Search for the cell housing the specified text and yield its (X, Y) center coordinate. 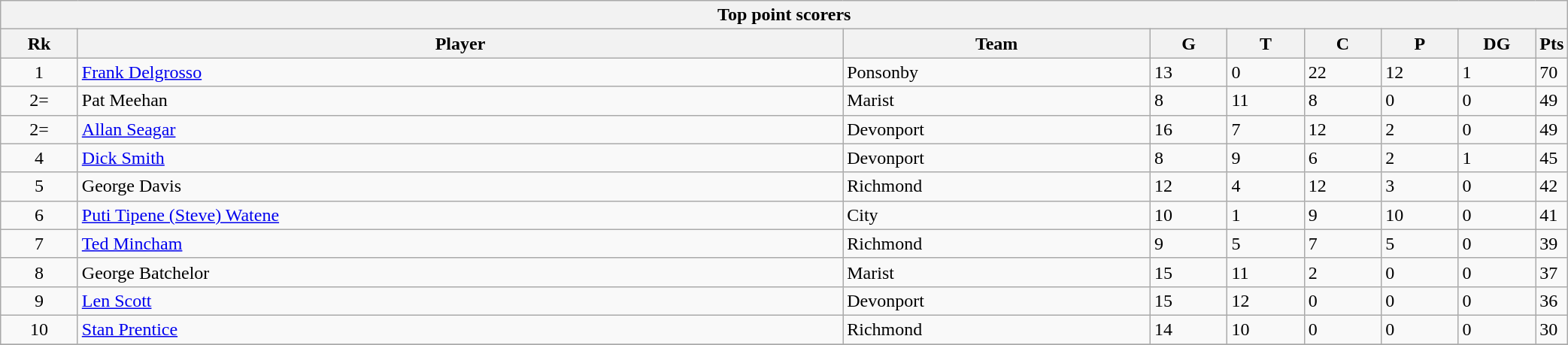
Rk (39, 44)
13 (1189, 72)
C (1342, 44)
G (1189, 44)
Ponsonby (997, 72)
22 (1342, 72)
Stan Prentice (460, 329)
George Batchelor (460, 272)
70 (1552, 72)
Player (460, 44)
P (1420, 44)
39 (1552, 244)
Len Scott (460, 301)
Puti Tipene (Steve) Watene (460, 215)
Frank Delgrosso (460, 72)
16 (1189, 129)
30 (1552, 329)
Ted Mincham (460, 244)
Dick Smith (460, 158)
Pat Meehan (460, 101)
Top point scorers (784, 15)
3 (1420, 186)
41 (1552, 215)
Allan Seagar (460, 129)
36 (1552, 301)
DG (1497, 44)
Pts (1552, 44)
City (997, 215)
45 (1552, 158)
14 (1189, 329)
42 (1552, 186)
Team (997, 44)
37 (1552, 272)
George Davis (460, 186)
T (1266, 44)
